Return (x, y) of the center of cell containing provided text 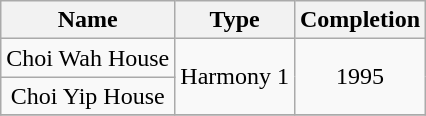
Harmony 1 (235, 77)
Name (88, 20)
Choi Wah House (88, 58)
1995 (360, 77)
Choi Yip House (88, 96)
Type (235, 20)
Completion (360, 20)
